Find where the given text appears and provide that cell's center as (X, Y) coordinate. 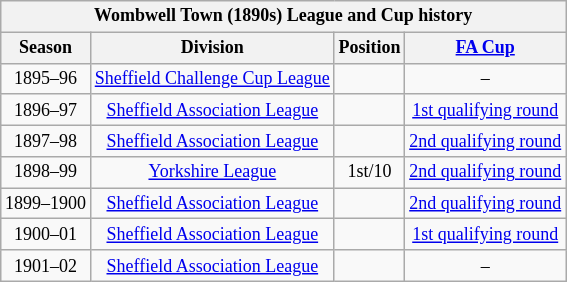
Wombwell Town (1890s) League and Cup history (284, 16)
1901–02 (46, 266)
1899–1900 (46, 204)
1896–97 (46, 110)
Position (370, 48)
1900–01 (46, 234)
1st/10 (370, 172)
FA Cup (486, 48)
Sheffield Challenge Cup League (212, 78)
1898–99 (46, 172)
Division (212, 48)
Season (46, 48)
1895–96 (46, 78)
1897–98 (46, 140)
Yorkshire League (212, 172)
